Capture the cell that displays the provided text and extract its [x, y] central coordinate. 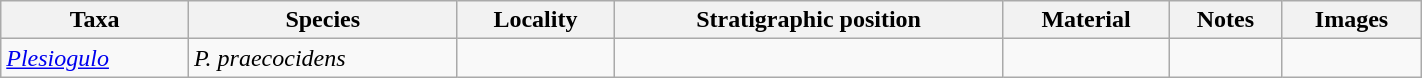
P. praecocidens [323, 58]
Material [1086, 20]
Locality [536, 20]
Taxa [95, 20]
Plesiogulo [95, 58]
Species [323, 20]
Notes [1226, 20]
Stratigraphic position [808, 20]
Images [1352, 20]
